Identify which cell holds the provided text, then report its (X, Y) central coordinate. 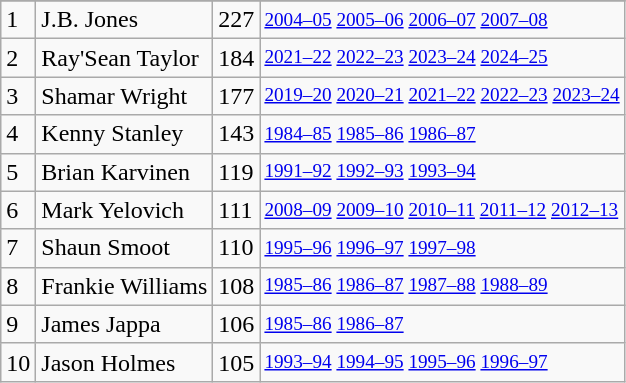
1 (18, 20)
1993–94 1994–95 1995–96 1996–97 (442, 362)
Shaun Smoot (124, 248)
Ray'Sean Taylor (124, 58)
J.B. Jones (124, 20)
1985–86 1986–87 1987–88 1988–89 (442, 286)
2004–05 2005–06 2006–07 2007–08 (442, 20)
Brian Karvinen (124, 172)
108 (236, 286)
8 (18, 286)
1984–85 1985–86 1986–87 (442, 134)
2008–09 2009–10 2010–11 2011–12 2012–13 (442, 210)
1991–92 1992–93 1993–94 (442, 172)
2019–20 2020–21 2021–22 2022–23 2023–24 (442, 96)
184 (236, 58)
119 (236, 172)
105 (236, 362)
110 (236, 248)
1985–86 1986–87 (442, 324)
7 (18, 248)
143 (236, 134)
9 (18, 324)
Mark Yelovich (124, 210)
177 (236, 96)
10 (18, 362)
1995–96 1996–97 1997–98 (442, 248)
Kenny Stanley (124, 134)
227 (236, 20)
111 (236, 210)
106 (236, 324)
2 (18, 58)
4 (18, 134)
Frankie Williams (124, 286)
5 (18, 172)
Shamar Wright (124, 96)
James Jappa (124, 324)
Jason Holmes (124, 362)
3 (18, 96)
6 (18, 210)
2021–22 2022–23 2023–24 2024–25 (442, 58)
